Detect which cell encompasses the target text, then output its (x, y) center coordinate. 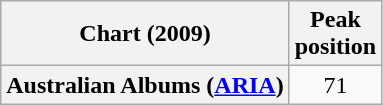
Peakposition (335, 34)
Chart (2009) (145, 34)
71 (335, 85)
Australian Albums (ARIA) (145, 85)
